Return the (X, Y) coordinate for the center point of the cell that contains the specified text.  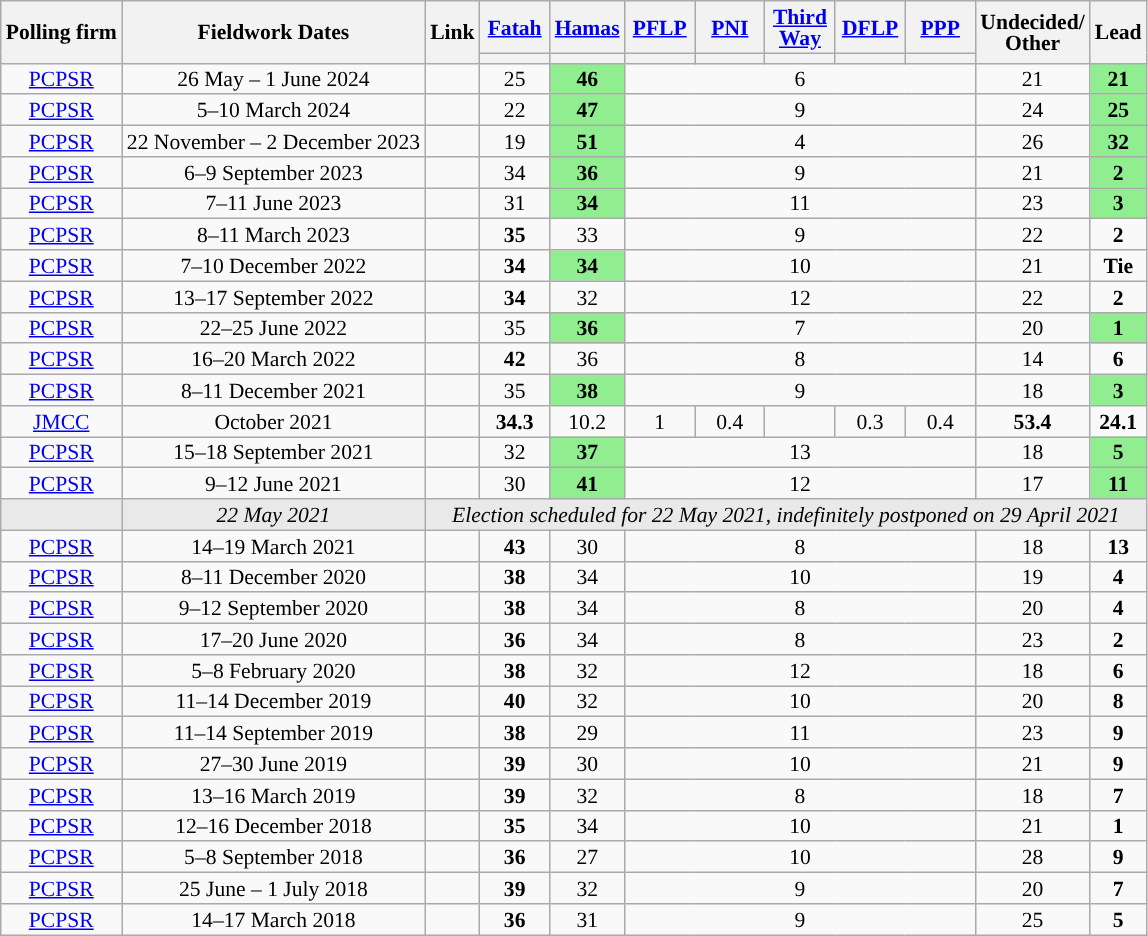
6–9 September 2023 (274, 172)
Hamas (588, 27)
47 (588, 110)
7–10 December 2022 (274, 266)
9–12 September 2020 (274, 608)
10.2 (588, 422)
22 November – 2 December 2023 (274, 142)
37 (588, 452)
Election scheduled for 22 May 2021, indefinitely postponed on 29 April 2021 (786, 514)
8–11 December 2021 (274, 390)
53.4 (1032, 422)
14–19 March 2021 (274, 546)
28 (1032, 858)
26 (1032, 142)
11–14 December 2019 (274, 702)
25 June – 1 July 2018 (274, 888)
Fatah (515, 27)
October 2021 (274, 422)
43 (515, 546)
27–30 June 2019 (274, 764)
JMCC (62, 422)
17 (1032, 484)
24 (1032, 110)
8–11 March 2023 (274, 234)
22–25 June 2022 (274, 328)
14–17 March 2018 (274, 920)
27 (588, 858)
Third Way (800, 27)
8–11 December 2020 (274, 576)
5–8 February 2020 (274, 670)
42 (515, 360)
PNI (730, 27)
29 (588, 732)
Lead (1118, 32)
17–20 June 2020 (274, 640)
16–20 March 2022 (274, 360)
40 (515, 702)
0.3 (870, 422)
51 (588, 142)
41 (588, 484)
14 (1032, 360)
15–18 September 2021 (274, 452)
33 (588, 234)
7–11 June 2023 (274, 204)
5–10 March 2024 (274, 110)
11–14 September 2019 (274, 732)
PPP (940, 27)
22 May 2021 (274, 514)
PFLP (660, 27)
13–17 September 2022 (274, 296)
Fieldwork Dates (274, 32)
DFLP (870, 27)
Tie (1118, 266)
Link (452, 32)
9–12 June 2021 (274, 484)
26 May – 1 June 2024 (274, 78)
13–16 March 2019 (274, 794)
24.1 (1118, 422)
46 (588, 78)
Polling firm (62, 32)
34.3 (515, 422)
12–16 December 2018 (274, 826)
Undecided/Other (1032, 32)
5–8 September 2018 (274, 858)
